Detect which cell encompasses the target text, then output its [X, Y] center coordinate. 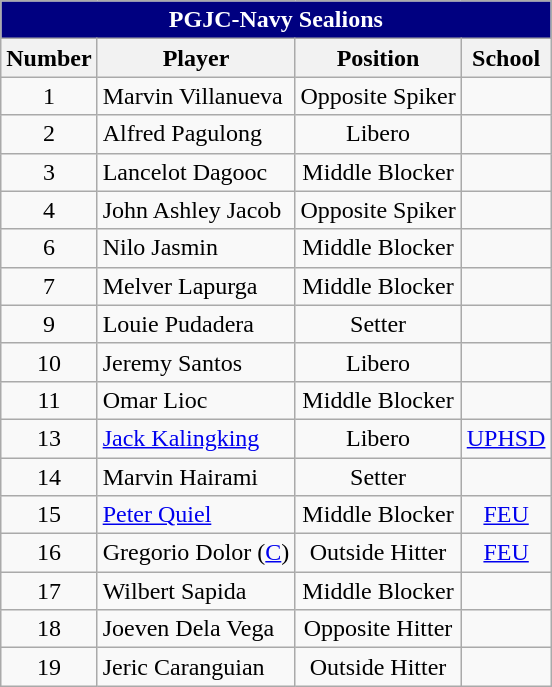
Position [378, 58]
1 [49, 96]
2 [49, 134]
10 [49, 362]
Marvin Villanueva [196, 96]
Lancelot Dagooc [196, 172]
Jeremy Santos [196, 362]
18 [49, 629]
Number [49, 58]
3 [49, 172]
Jeric Caranguian [196, 667]
17 [49, 591]
Player [196, 58]
11 [49, 400]
Opposite Hitter [378, 629]
19 [49, 667]
4 [49, 210]
Marvin Hairami [196, 477]
15 [49, 515]
School [506, 58]
6 [49, 248]
Nilo Jasmin [196, 248]
13 [49, 438]
Peter Quiel [196, 515]
PGJC-Navy Sealions [276, 20]
Alfred Pagulong [196, 134]
Jack Kalingking [196, 438]
UPHSD [506, 438]
Melver Lapurga [196, 286]
Louie Pudadera [196, 324]
John Ashley Jacob [196, 210]
9 [49, 324]
7 [49, 286]
Omar Lioc [196, 400]
Wilbert Sapida [196, 591]
Joeven Dela Vega [196, 629]
16 [49, 553]
14 [49, 477]
Gregorio Dolor (C) [196, 553]
